Pinpoint the cell where the given text exists, returning its [x, y] midpoint coordinate. 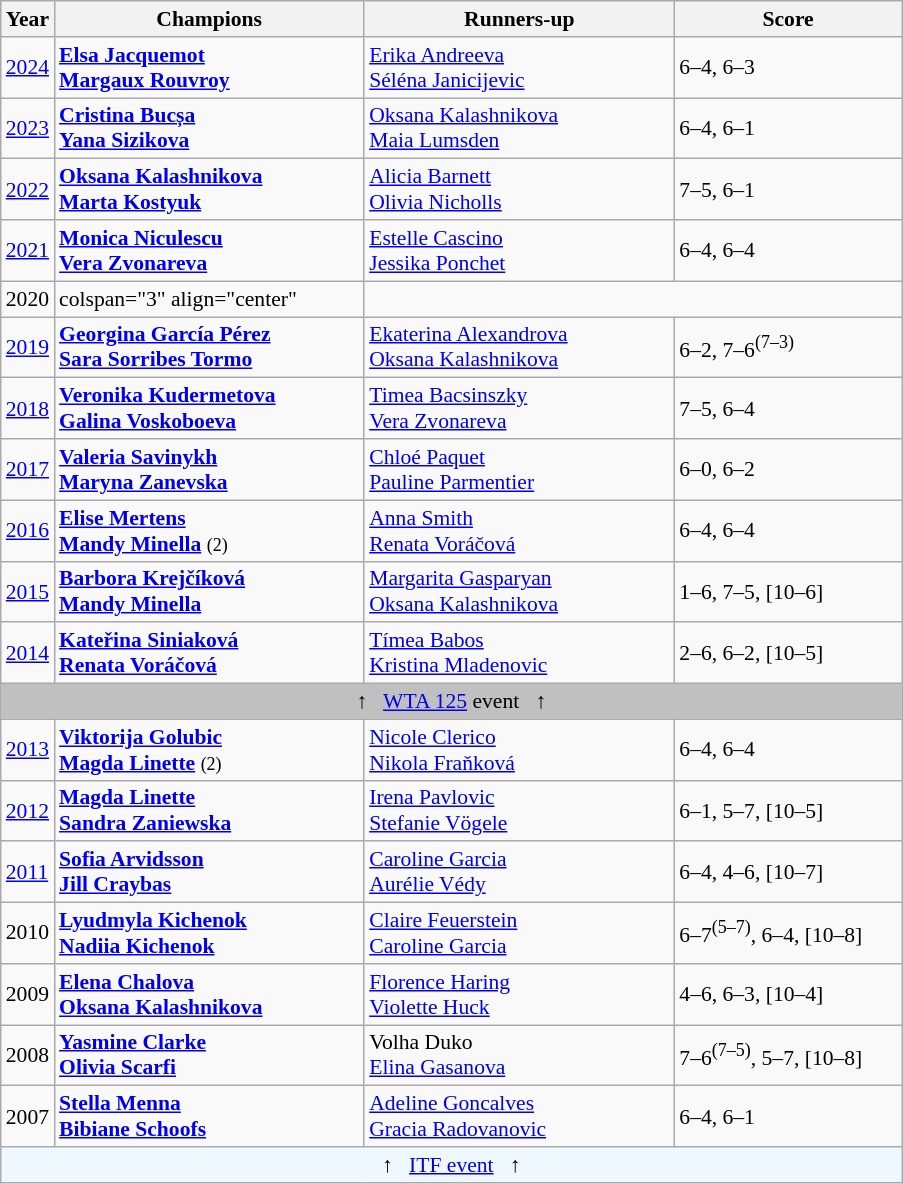
6–4, 6–3 [788, 68]
Caroline Garcia Aurélie Védy [519, 872]
7–5, 6–4 [788, 408]
4–6, 6–3, [10–4] [788, 994]
2019 [28, 348]
6–1, 5–7, [10–5] [788, 810]
Kateřina Siniaková Renata Voráčová [209, 654]
Irena Pavlovic Stefanie Vögele [519, 810]
Lyudmyla Kichenok Nadiia Kichenok [209, 934]
2008 [28, 1056]
Estelle Cascino Jessika Ponchet [519, 250]
2018 [28, 408]
Barbora Krejčíková Mandy Minella [209, 592]
Valeria Savinykh Maryna Zanevska [209, 470]
7–6(7–5), 5–7, [10–8] [788, 1056]
2007 [28, 1116]
2013 [28, 750]
Sofia Arvidsson Jill Craybas [209, 872]
7–5, 6–1 [788, 190]
Magda Linette Sandra Zaniewska [209, 810]
Florence Haring Violette Huck [519, 994]
6–0, 6–2 [788, 470]
colspan="3" align="center" [209, 299]
2021 [28, 250]
2016 [28, 530]
Champions [209, 19]
2023 [28, 128]
Monica Niculescu Vera Zvonareva [209, 250]
Year [28, 19]
2014 [28, 654]
Georgina García Pérez Sara Sorribes Tormo [209, 348]
Nicole Clerico Nikola Fraňková [519, 750]
Volha Duko Elina Gasanova [519, 1056]
Chloé Paquet Pauline Parmentier [519, 470]
Veronika Kudermetova Galina Voskoboeva [209, 408]
2024 [28, 68]
2015 [28, 592]
Erika Andreeva Séléna Janicijevic [519, 68]
Stella Menna Bibiane Schoofs [209, 1116]
2011 [28, 872]
Timea Bacsinszky Vera Zvonareva [519, 408]
2009 [28, 994]
Cristina Bucșa Yana Sizikova [209, 128]
Claire Feuerstein Caroline Garcia [519, 934]
2012 [28, 810]
6–7(5–7), 6–4, [10–8] [788, 934]
Elsa Jacquemot Margaux Rouvroy [209, 68]
2022 [28, 190]
Anna Smith Renata Voráčová [519, 530]
2020 [28, 299]
6–4, 4–6, [10–7] [788, 872]
↑ WTA 125 event ↑ [452, 702]
6–2, 7–6(7–3) [788, 348]
Score [788, 19]
Oksana Kalashnikova Maia Lumsden [519, 128]
Elena Chalova Oksana Kalashnikova [209, 994]
1–6, 7–5, [10–6] [788, 592]
2010 [28, 934]
Margarita Gasparyan Oksana Kalashnikova [519, 592]
Tímea Babos Kristina Mladenovic [519, 654]
Ekaterina Alexandrova Oksana Kalashnikova [519, 348]
2–6, 6–2, [10–5] [788, 654]
Oksana Kalashnikova Marta Kostyuk [209, 190]
Alicia Barnett Olivia Nicholls [519, 190]
↑ ITF event ↑ [452, 1165]
Yasmine Clarke Olivia Scarfi [209, 1056]
Viktorija Golubic Magda Linette (2) [209, 750]
Runners-up [519, 19]
Elise Mertens Mandy Minella (2) [209, 530]
Adeline Goncalves Gracia Radovanovic [519, 1116]
2017 [28, 470]
